Provide the [x, y] coordinate of the cell's center where the given text is located.  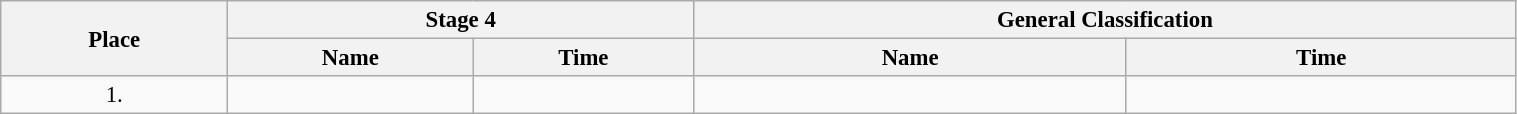
Place [114, 38]
1. [114, 95]
Stage 4 [461, 20]
General Classification [1105, 20]
